Locate the cell with the specified text and output its (X, Y) center coordinate. 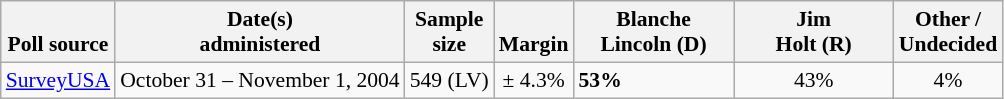
43% (814, 80)
± 4.3% (534, 80)
JimHolt (R) (814, 32)
Margin (534, 32)
October 31 – November 1, 2004 (260, 80)
Other /Undecided (948, 32)
SurveyUSA (58, 80)
Poll source (58, 32)
Samplesize (450, 32)
549 (LV) (450, 80)
Date(s)administered (260, 32)
53% (653, 80)
4% (948, 80)
BlancheLincoln (D) (653, 32)
